Return (x, y) of the center of cell containing provided text 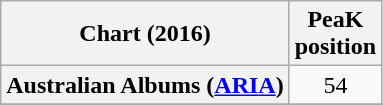
Australian Albums (ARIA) (145, 85)
PeaKposition (335, 34)
54 (335, 85)
Chart (2016) (145, 34)
